Find where the given text appears and provide that cell's center as [X, Y] coordinate. 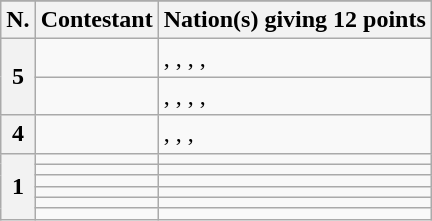
Contestant [96, 20]
4 [18, 134]
N. [18, 20]
1 [18, 186]
, , , [294, 134]
Nation(s) giving 12 points [294, 20]
5 [18, 77]
